Scan for the cell matching the given text and deliver its (X, Y) coordinate at center. 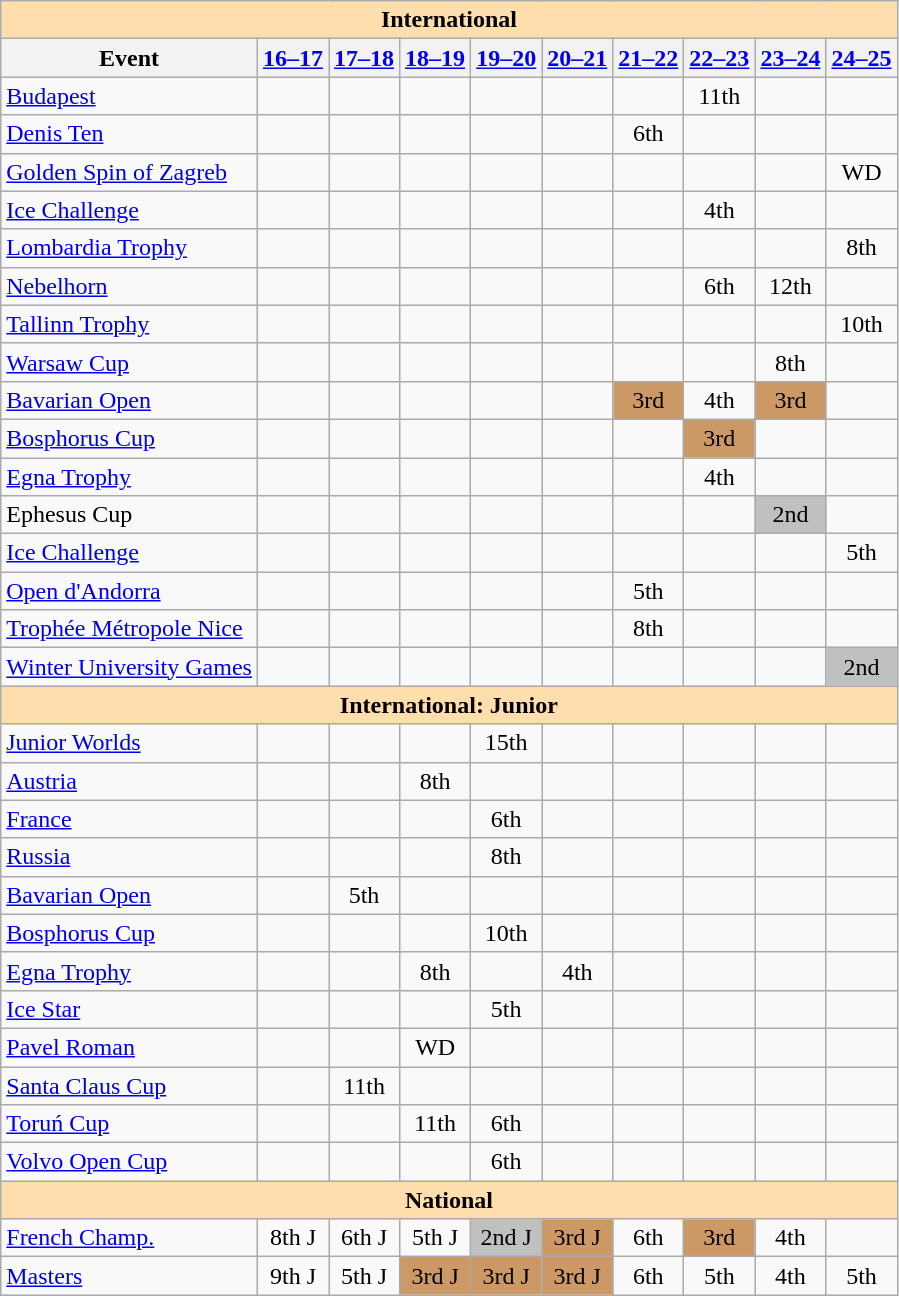
12th (790, 286)
France (130, 819)
Volvo Open Cup (130, 1162)
8th J (292, 1238)
23–24 (790, 58)
Ice Star (130, 1009)
Russia (130, 857)
National (449, 1200)
24–25 (862, 58)
Winter University Games (130, 667)
6th J (364, 1238)
Toruń Cup (130, 1124)
22–23 (720, 58)
Tallinn Trophy (130, 324)
Santa Claus Cup (130, 1085)
International: Junior (449, 705)
Lombardia Trophy (130, 248)
Golden Spin of Zagreb (130, 172)
Masters (130, 1276)
Warsaw Cup (130, 362)
Pavel Roman (130, 1047)
17–18 (364, 58)
15th (506, 743)
International (449, 20)
Event (130, 58)
18–19 (436, 58)
Denis Ten (130, 134)
Trophée Métropole Nice (130, 629)
16–17 (292, 58)
Open d'Andorra (130, 591)
20–21 (578, 58)
Ephesus Cup (130, 515)
2nd J (506, 1238)
19–20 (506, 58)
21–22 (648, 58)
French Champ. (130, 1238)
Junior Worlds (130, 743)
9th J (292, 1276)
Budapest (130, 96)
Austria (130, 781)
Nebelhorn (130, 286)
